Capture the cell that displays the provided text and extract its [X, Y] central coordinate. 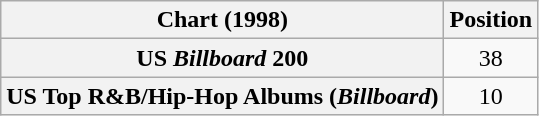
Chart (1998) [222, 20]
US Billboard 200 [222, 58]
38 [491, 58]
Position [491, 20]
10 [491, 96]
US Top R&B/Hip-Hop Albums (Billboard) [222, 96]
